Search for the cell housing the specified text and yield its [x, y] center coordinate. 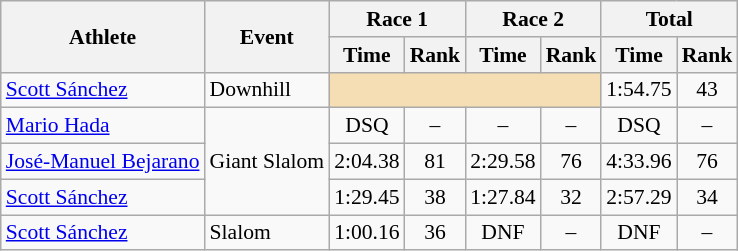
32 [572, 197]
2:04.38 [366, 162]
1:27.84 [502, 197]
2:57.29 [638, 197]
Race 2 [533, 19]
1:29.45 [366, 197]
Downhill [266, 90]
81 [436, 162]
Mario Hada [103, 126]
43 [708, 90]
4:33.96 [638, 162]
Giant Slalom [266, 162]
36 [436, 233]
1:54.75 [638, 90]
Event [266, 36]
Race 1 [397, 19]
34 [708, 197]
Total [669, 19]
1:00.16 [366, 233]
2:29.58 [502, 162]
José-Manuel Bejarano [103, 162]
38 [436, 197]
Athlete [103, 36]
Slalom [266, 233]
